Locate the cell with the specified text and output its (x, y) center coordinate. 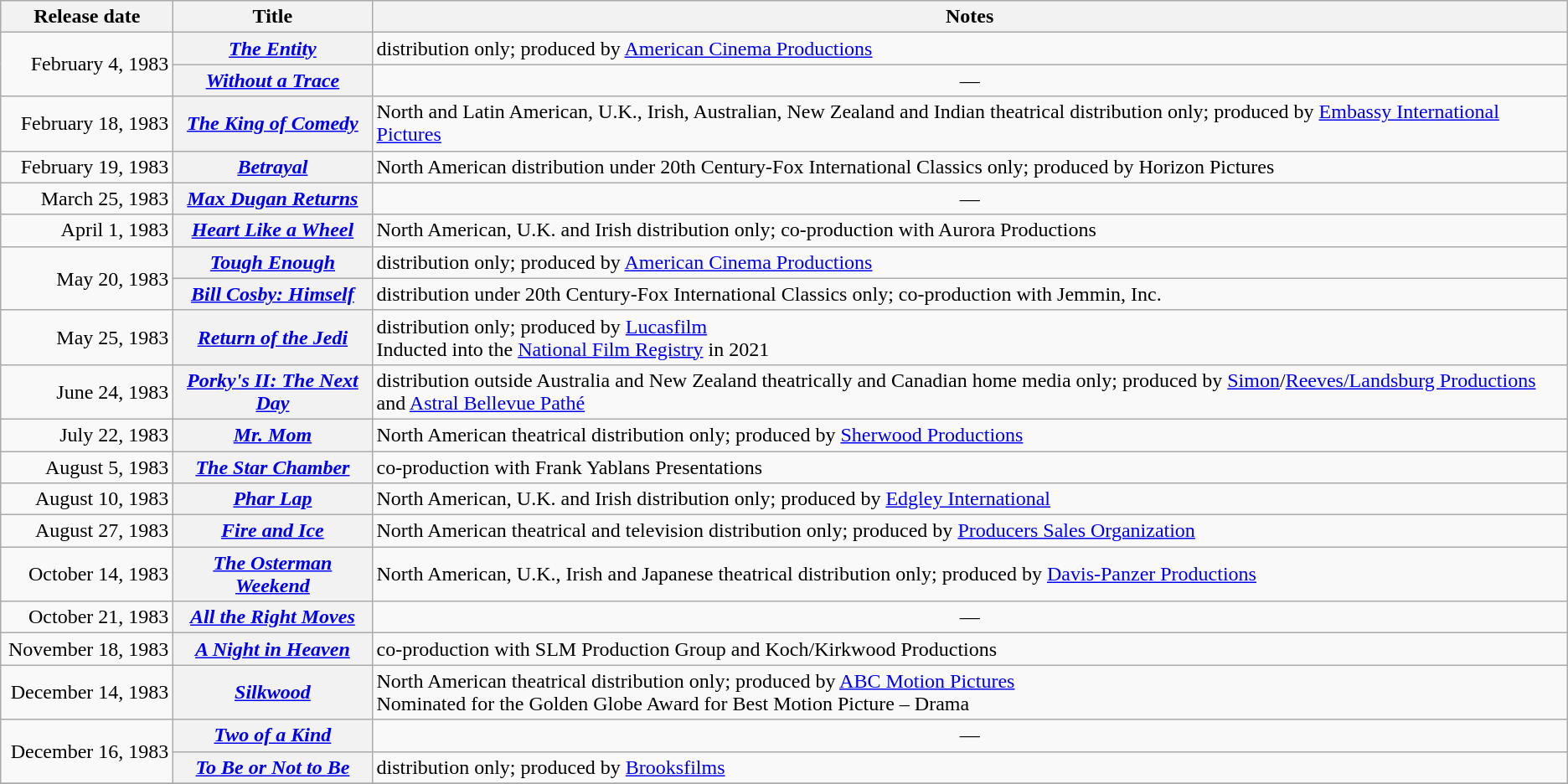
Phar Lap (273, 499)
Notes (970, 17)
distribution only; produced by Brooksfilms (970, 767)
February 18, 1983 (87, 124)
The King of Comedy (273, 124)
North American, U.K. and Irish distribution only; co-production with Aurora Productions (970, 230)
Tough Enough (273, 262)
December 16, 1983 (87, 751)
North American distribution under 20th Century-Fox International Classics only; produced by Horizon Pictures (970, 167)
December 14, 1983 (87, 692)
October 14, 1983 (87, 575)
A Night in Heaven (273, 649)
Heart Like a Wheel (273, 230)
Without a Trace (273, 80)
co-production with SLM Production Group and Koch/Kirkwood Productions (970, 649)
Fire and Ice (273, 531)
April 1, 1983 (87, 230)
August 27, 1983 (87, 531)
The Entity (273, 49)
May 20, 1983 (87, 278)
Bill Cosby: Himself (273, 294)
distribution only; produced by LucasfilmInducted into the National Film Registry in 2021 (970, 337)
The Osterman Weekend (273, 575)
May 25, 1983 (87, 337)
co-production with Frank Yablans Presentations (970, 467)
Mr. Mom (273, 435)
Release date (87, 17)
June 24, 1983 (87, 392)
North American theatrical distribution only; produced by Sherwood Productions (970, 435)
Return of the Jedi (273, 337)
To Be or Not to Be (273, 767)
Max Dugan Returns (273, 199)
North American, U.K. and Irish distribution only; produced by Edgley International (970, 499)
February 19, 1983 (87, 167)
Betrayal (273, 167)
North American, U.K., Irish and Japanese theatrical distribution only; produced by Davis-Panzer Productions (970, 575)
Two of a Kind (273, 735)
Silkwood (273, 692)
Porky's II: The Next Day (273, 392)
August 10, 1983 (87, 499)
All the Right Moves (273, 617)
February 4, 1983 (87, 64)
November 18, 1983 (87, 649)
The Star Chamber (273, 467)
distribution under 20th Century-Fox International Classics only; co-production with Jemmin, Inc. (970, 294)
North American theatrical and television distribution only; produced by Producers Sales Organization (970, 531)
North and Latin American, U.K., Irish, Australian, New Zealand and Indian theatrical distribution only; produced by Embassy International Pictures (970, 124)
August 5, 1983 (87, 467)
October 21, 1983 (87, 617)
March 25, 1983 (87, 199)
Title (273, 17)
July 22, 1983 (87, 435)
North American theatrical distribution only; produced by ABC Motion PicturesNominated for the Golden Globe Award for Best Motion Picture – Drama (970, 692)
